Identify which cell holds the provided text, then report its [X, Y] central coordinate. 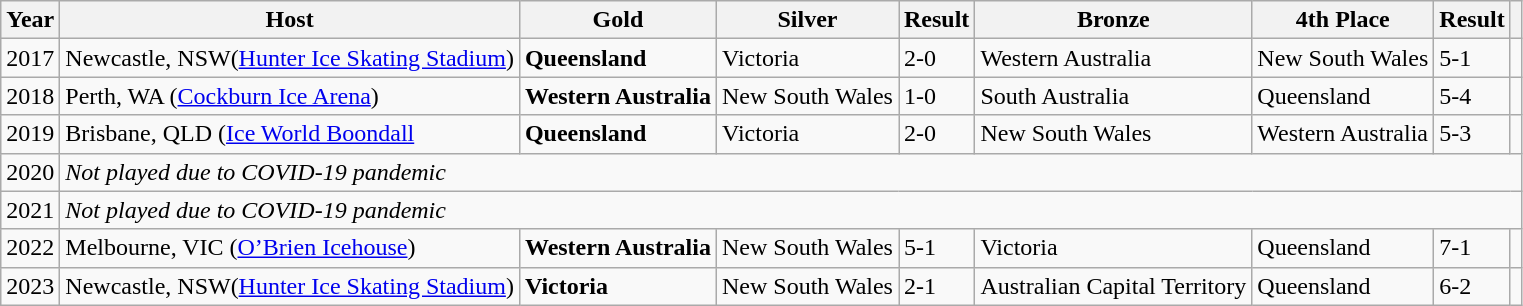
5-4 [1472, 96]
Gold [618, 20]
2017 [30, 58]
Perth, WA (Cockburn Ice Arena) [290, 96]
6-2 [1472, 286]
1-0 [936, 96]
2021 [30, 210]
Silver [807, 20]
7-1 [1472, 248]
4th Place [1343, 20]
2022 [30, 248]
South Australia [1114, 96]
5-3 [1472, 134]
Australian Capital Territory [1114, 286]
2023 [30, 286]
Host [290, 20]
Year [30, 20]
Brisbane, QLD (Ice World Boondall [290, 134]
2020 [30, 172]
2019 [30, 134]
2-1 [936, 286]
Melbourne, VIC (O’Brien Icehouse) [290, 248]
2018 [30, 96]
Bronze [1114, 20]
